Find where the given text appears and provide that cell's center as [x, y] coordinate. 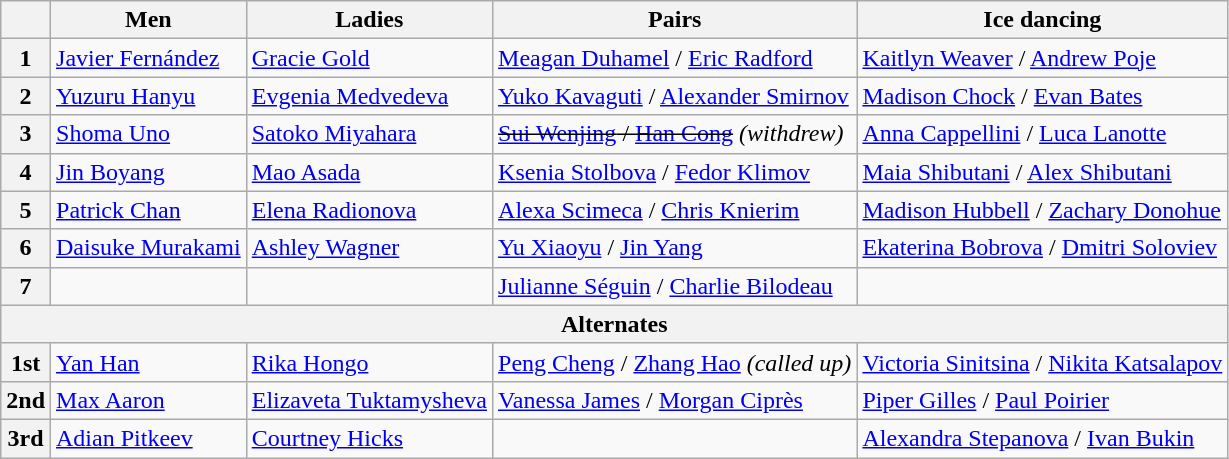
2nd [26, 400]
Satoko Miyahara [369, 134]
5 [26, 210]
Ekaterina Bobrova / Dmitri Soloviev [1042, 248]
1 [26, 58]
Jin Boyang [149, 172]
Patrick Chan [149, 210]
Ladies [369, 20]
Elena Radionova [369, 210]
6 [26, 248]
Alternates [614, 324]
Madison Hubbell / Zachary Donohue [1042, 210]
Piper Gilles / Paul Poirier [1042, 400]
Meagan Duhamel / Eric Radford [675, 58]
Max Aaron [149, 400]
Daisuke Murakami [149, 248]
1st [26, 362]
Adian Pitkeev [149, 438]
Kaitlyn Weaver / Andrew Poje [1042, 58]
Ashley Wagner [369, 248]
Anna Cappellini / Luca Lanotte [1042, 134]
Javier Fernández [149, 58]
7 [26, 286]
Yuzuru Hanyu [149, 96]
Yan Han [149, 362]
Peng Cheng / Zhang Hao (called up) [675, 362]
Vanessa James / Morgan Ciprès [675, 400]
Pairs [675, 20]
Alexandra Stepanova / Ivan Bukin [1042, 438]
Ice dancing [1042, 20]
4 [26, 172]
2 [26, 96]
Ksenia Stolbova / Fedor Klimov [675, 172]
Rika Hongo [369, 362]
Alexa Scimeca / Chris Knierim [675, 210]
Evgenia Medvedeva [369, 96]
Shoma Uno [149, 134]
Sui Wenjing / Han Cong (withdrew) [675, 134]
Mao Asada [369, 172]
Yu Xiaoyu / Jin Yang [675, 248]
Elizaveta Tuktamysheva [369, 400]
Men [149, 20]
Courtney Hicks [369, 438]
Victoria Sinitsina / Nikita Katsalapov [1042, 362]
3 [26, 134]
Julianne Séguin / Charlie Bilodeau [675, 286]
Maia Shibutani / Alex Shibutani [1042, 172]
3rd [26, 438]
Gracie Gold [369, 58]
Yuko Kavaguti / Alexander Smirnov [675, 96]
Madison Chock / Evan Bates [1042, 96]
